Provide the [x, y] coordinate of the cell's center where the given text is located.  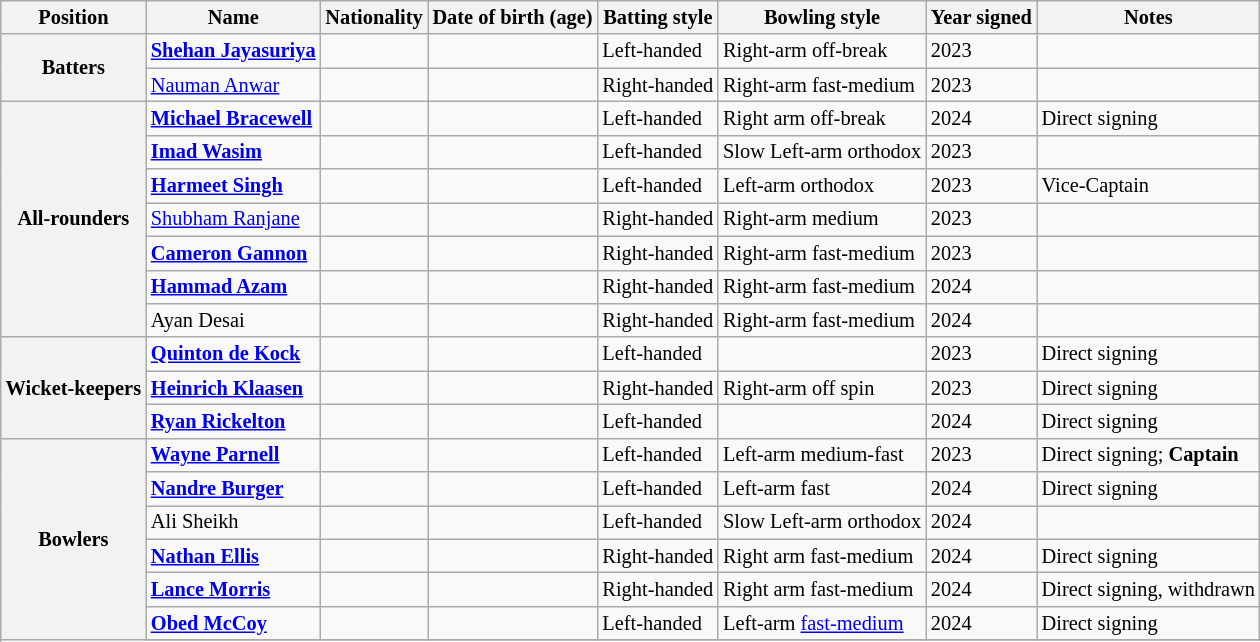
Position [74, 17]
Batters [74, 68]
Nathan Ellis [234, 556]
Imad Wasim [234, 152]
Shehan Jayasuriya [234, 51]
Direct signing; Captain [1148, 455]
Harmeet Singh [234, 186]
Right-arm off spin [822, 388]
Nandre Burger [234, 489]
Heinrich Klaasen [234, 388]
Direct signing, withdrawn [1148, 589]
Bowling style [822, 17]
Right arm off-break [822, 118]
Nationality [374, 17]
Left-arm medium-fast [822, 455]
Ayan Desai [234, 320]
Year signed [982, 17]
Bowlers [74, 539]
Shubham Ranjane [234, 219]
Left-arm orthodox [822, 186]
Obed McCoy [234, 623]
Notes [1148, 17]
All-rounders [74, 219]
Cameron Gannon [234, 253]
Quinton de Kock [234, 354]
Ryan Rickelton [234, 421]
Left-arm fast [822, 489]
Right-arm medium [822, 219]
Hammad Azam [234, 287]
Michael Bracewell [234, 118]
Date of birth (age) [513, 17]
Vice-Captain [1148, 186]
Lance Morris [234, 589]
Ali Sheikh [234, 522]
Name [234, 17]
Wicket-keepers [74, 388]
Wayne Parnell [234, 455]
Nauman Anwar [234, 85]
Left-arm fast-medium [822, 623]
Batting style [658, 17]
Right-arm off-break [822, 51]
